Identify which cell holds the provided text, then report its [x, y] central coordinate. 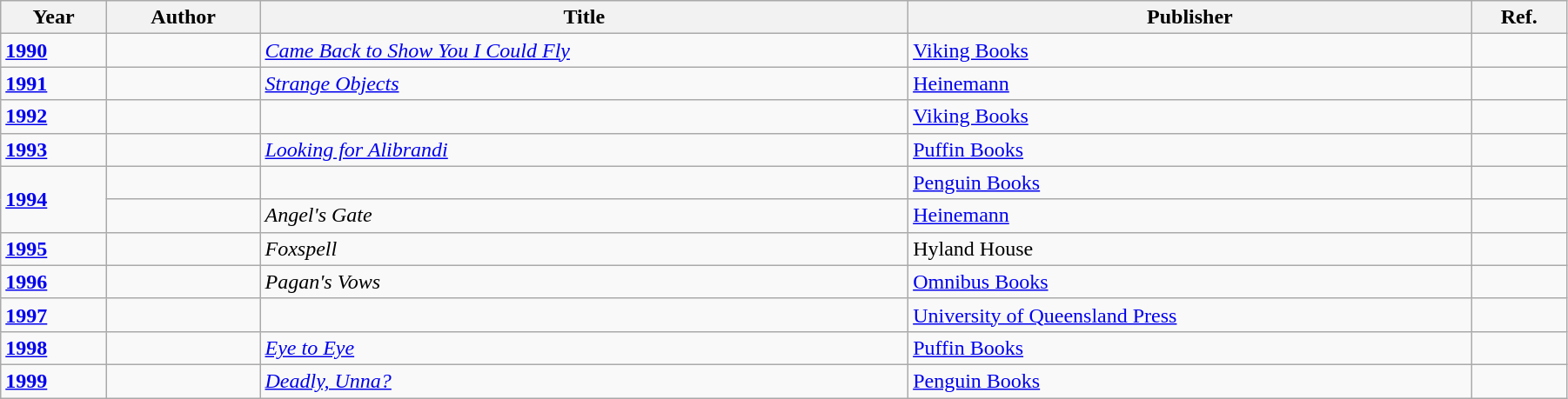
1995 [54, 249]
Deadly, Unna? [585, 381]
Author [183, 17]
1996 [54, 282]
Title [585, 17]
Ref. [1519, 17]
University of Queensland Press [1190, 315]
1994 [54, 199]
1993 [54, 150]
Strange Objects [585, 83]
1999 [54, 381]
Angel's Gate [585, 216]
Eye to Eye [585, 348]
Publisher [1190, 17]
1998 [54, 348]
Year [54, 17]
1997 [54, 315]
1991 [54, 83]
Came Back to Show You I Could Fly [585, 50]
Pagan's Vows [585, 282]
1992 [54, 116]
Foxspell [585, 249]
Omnibus Books [1190, 282]
1990 [54, 50]
Hyland House [1190, 249]
Looking for Alibrandi [585, 150]
